Scan for the cell matching the given text and deliver its (x, y) coordinate at center. 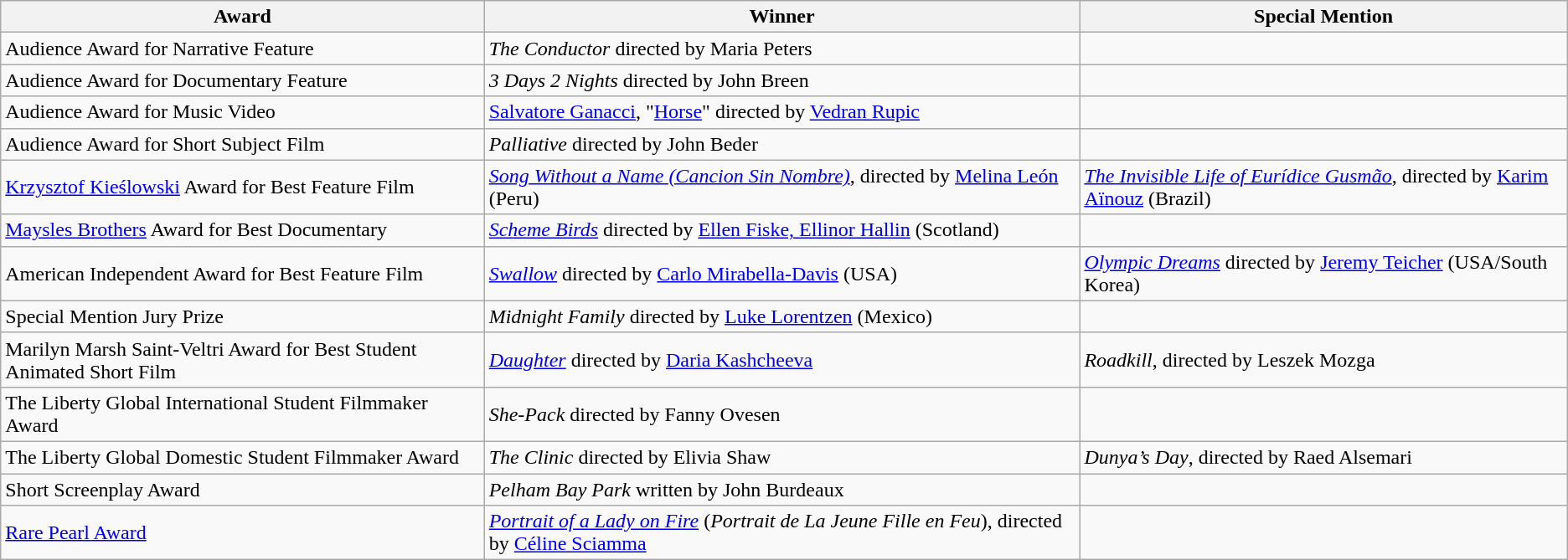
Palliative directed by John Beder (782, 144)
Midnight Family directed by Luke Lorentzen (Mexico) (782, 316)
The Liberty Global International Student Filmmaker Award (243, 414)
Award (243, 17)
The Invisible Life of Eurídice Gusmão, directed by Karim Aïnouz (Brazil) (1323, 188)
Scheme Birds directed by Ellen Fiske, Ellinor Hallin (Scotland) (782, 230)
Audience Award for Music Video (243, 112)
Roadkill, directed by Leszek Mozga (1323, 360)
Rare Pearl Award (243, 532)
Special Mention Jury Prize (243, 316)
Salvatore Ganacci, "Horse" directed by Vedran Rupic (782, 112)
She-Pack directed by Fanny Ovesen (782, 414)
The Clinic directed by Elivia Shaw (782, 457)
Winner (782, 17)
Krzysztof Kieślowski Award for Best Feature Film (243, 188)
Song Without a Name (Cancion Sin Nombre), directed by Melina León (Peru) (782, 188)
Portrait of a Lady on Fire (Portrait de La Jeune Fille en Feu), directed by Céline Sciamma (782, 532)
Short Screenplay Award (243, 490)
Pelham Bay Park written by John Burdeaux (782, 490)
Special Mention (1323, 17)
The Liberty Global Domestic Student Filmmaker Award (243, 457)
Olympic Dreams directed by Jeremy Teicher (USA/South Korea) (1323, 273)
3 Days 2 Nights directed by John Breen (782, 80)
Marilyn Marsh Saint-Veltri Award for Best Student Animated Short Film (243, 360)
The Conductor directed by Maria Peters (782, 49)
Audience Award for Narrative Feature (243, 49)
Dunya’s Day, directed by Raed Alsemari (1323, 457)
Swallow directed by Carlo Mirabella-Davis (USA) (782, 273)
Audience Award for Documentary Feature (243, 80)
Audience Award for Short Subject Film (243, 144)
Daughter directed by Daria Kashcheeva (782, 360)
Maysles Brothers Award for Best Documentary (243, 230)
American Independent Award for Best Feature Film (243, 273)
